Extract the [X, Y] coordinate from the center of the cell holding the provided text.  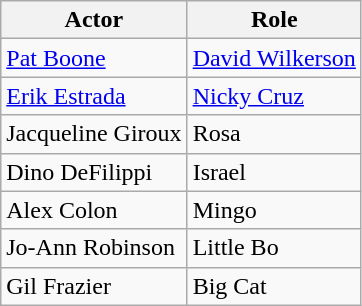
Rosa [274, 134]
Alex Colon [94, 210]
Jacqueline Giroux [94, 134]
Jo-Ann Robinson [94, 248]
Big Cat [274, 286]
Gil Frazier [94, 286]
David Wilkerson [274, 58]
Mingo [274, 210]
Israel [274, 172]
Dino DeFilippi [94, 172]
Nicky Cruz [274, 96]
Little Bo [274, 248]
Erik Estrada [94, 96]
Pat Boone [94, 58]
Actor [94, 20]
Role [274, 20]
